Extract the (X, Y) coordinate from the center of the cell holding the provided text.  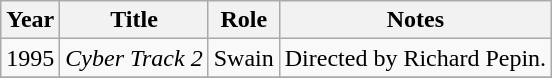
Swain (244, 58)
Directed by Richard Pepin. (415, 58)
1995 (30, 58)
Year (30, 20)
Cyber Track 2 (134, 58)
Role (244, 20)
Notes (415, 20)
Title (134, 20)
